Return the [X, Y] coordinate for the center point of the cell that contains the specified text.  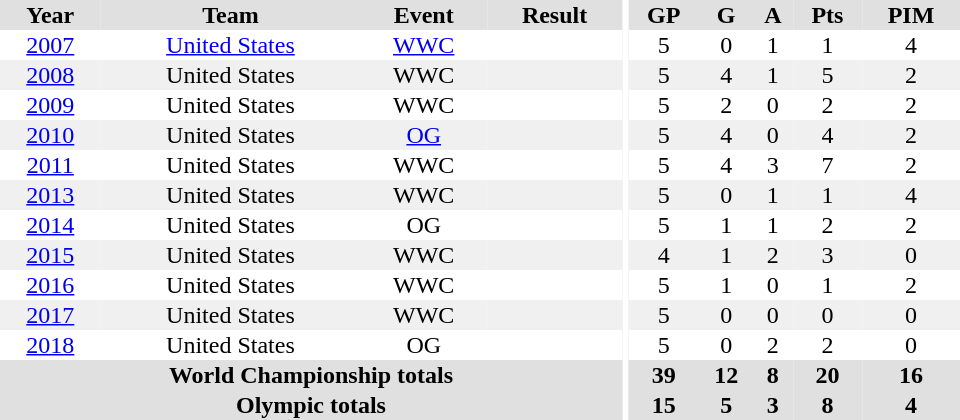
2013 [50, 195]
Pts [828, 15]
Team [231, 15]
Event [424, 15]
2014 [50, 225]
2016 [50, 285]
Year [50, 15]
2018 [50, 345]
GP [664, 15]
PIM [911, 15]
2008 [50, 75]
World Championship totals [311, 375]
2010 [50, 135]
2017 [50, 315]
A [773, 15]
20 [828, 375]
2011 [50, 165]
2009 [50, 105]
7 [828, 165]
39 [664, 375]
Result [554, 15]
Olympic totals [311, 405]
2007 [50, 45]
G [726, 15]
15 [664, 405]
12 [726, 375]
16 [911, 375]
2015 [50, 255]
